Scan for the cell matching the given text and deliver its (x, y) coordinate at center. 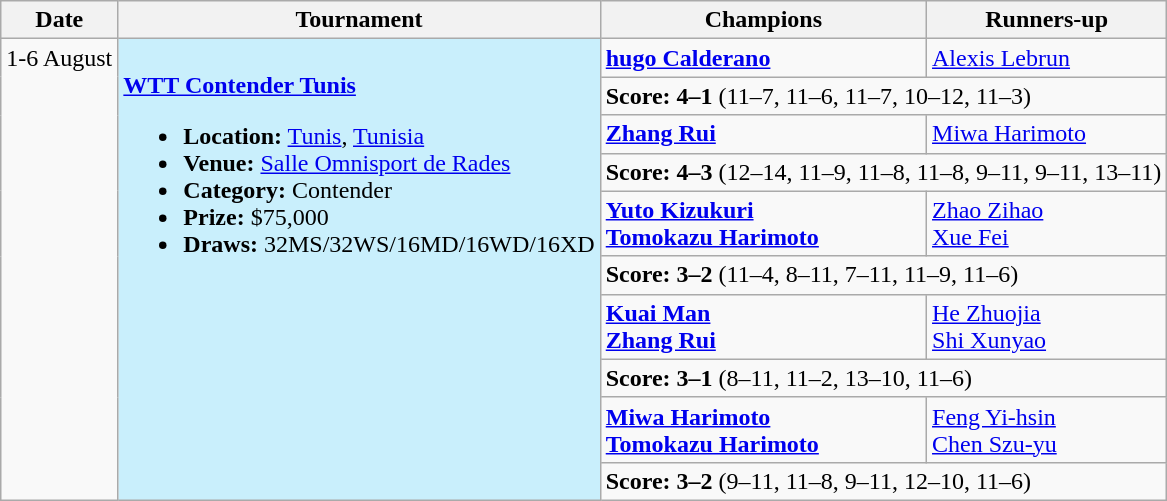
hugo Calderano (763, 58)
Miwa Harimoto Tomokazu Harimoto (763, 430)
Zhao Zihao Xue Fei (1047, 224)
Yuto Kizukuri Tomokazu Harimoto (763, 224)
Score: 4–3 (12–14, 11–9, 11–8, 11–8, 9–11, 9–11, 13–11) (884, 172)
Champions (763, 20)
Zhang Rui (763, 134)
Kuai Man Zhang Rui (763, 326)
Score: 4–1 (11–7, 11–6, 11–7, 10–12, 11–3) (884, 96)
He Zhuojia Shi Xunyao (1047, 326)
Miwa Harimoto (1047, 134)
Runners-up (1047, 20)
Score: 3–1 (8–11, 11–2, 13–10, 11–6) (884, 378)
Tournament (359, 20)
Date (60, 20)
WTT Contender TunisLocation: Tunis, TunisiaVenue: Salle Omnisport de RadesCategory: ContenderPrize: $75,000Draws: 32MS/32WS/16MD/16WD/16XD (359, 270)
Score: 3–2 (11–4, 8–11, 7–11, 11–9, 11–6) (884, 275)
Score: 3–2 (9–11, 11–8, 9–11, 12–10, 11–6) (884, 481)
1-6 August (60, 270)
Feng Yi-hsin Chen Szu-yu (1047, 430)
Alexis Lebrun (1047, 58)
